Find where the given text appears and provide that cell's center as (x, y) coordinate. 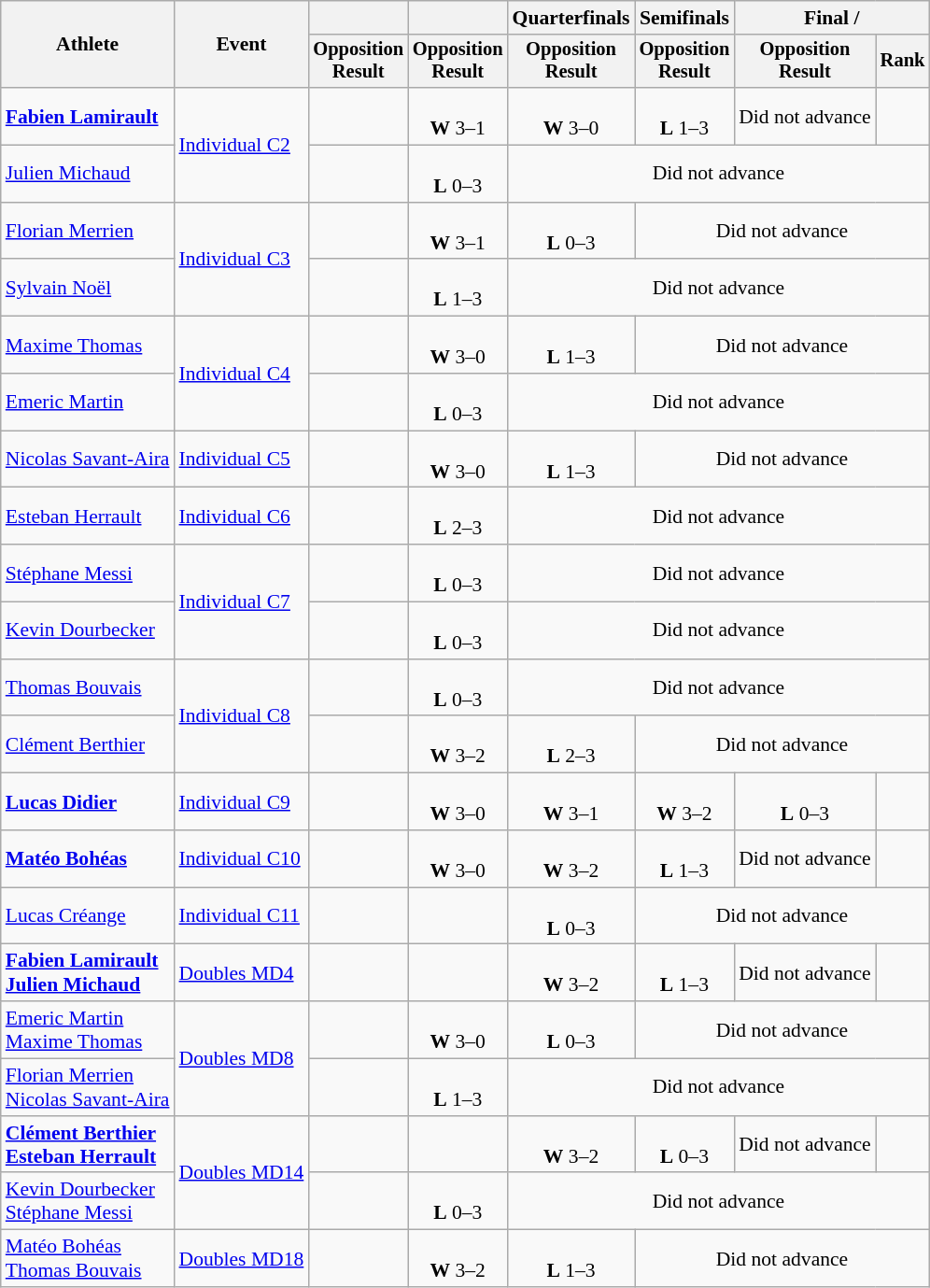
Individual C9 (242, 801)
Matéo Bohéas (88, 859)
Emeric Martin (88, 402)
Fabien LamiraultJulien Michaud (88, 973)
Maxime Thomas (88, 346)
Semifinals (685, 18)
Individual C11 (242, 915)
Esteban Herrault (88, 516)
Final / (831, 18)
Thomas Bouvais (88, 687)
Event (242, 45)
Individual C10 (242, 859)
Individual C5 (242, 460)
Lucas Didier (88, 801)
Individual C2 (242, 145)
Doubles MD18 (242, 1259)
Doubles MD8 (242, 1058)
Rank (903, 62)
Nicolas Savant-Aira (88, 460)
Florian Merrien (88, 232)
Julien Michaud (88, 174)
Fabien Lamirault (88, 116)
Clément Berthier (88, 745)
Florian MerrienNicolas Savant-Aira (88, 1087)
Individual C6 (242, 516)
Doubles MD4 (242, 973)
Individual C7 (242, 602)
Individual C4 (242, 374)
Emeric MartinMaxime Thomas (88, 1029)
Sylvain Noël (88, 288)
Stéphane Messi (88, 573)
Matéo BohéasThomas Bouvais (88, 1259)
Individual C8 (242, 716)
Individual C3 (242, 260)
Kevin Dourbecker (88, 631)
Athlete (88, 45)
Doubles MD14 (242, 1173)
Lucas Créange (88, 915)
Quarterfinals (571, 18)
Clément BerthierEsteban Herrault (88, 1145)
Kevin DourbeckerStéphane Messi (88, 1201)
